Provide the [X, Y] coordinate of the cell's center where the given text is located.  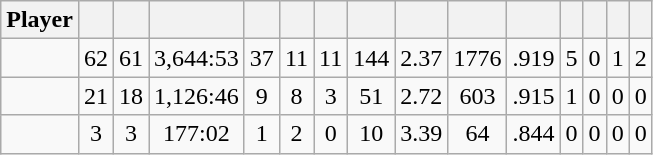
37 [262, 58]
603 [478, 96]
5 [572, 58]
61 [132, 58]
62 [96, 58]
.915 [534, 96]
64 [478, 134]
1,126:46 [197, 96]
3,644:53 [197, 58]
2.72 [422, 96]
177:02 [197, 134]
2.37 [422, 58]
51 [372, 96]
.844 [534, 134]
21 [96, 96]
144 [372, 58]
Player [40, 20]
10 [372, 134]
3.39 [422, 134]
9 [262, 96]
18 [132, 96]
.919 [534, 58]
1776 [478, 58]
8 [296, 96]
